Identify which cell holds the provided text, then report its [X, Y] central coordinate. 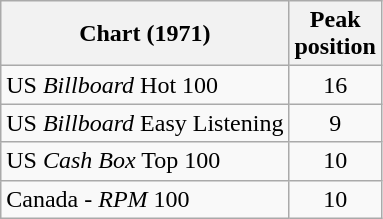
US Billboard Easy Listening [145, 123]
US Cash Box Top 100 [145, 161]
16 [335, 85]
9 [335, 123]
US Billboard Hot 100 [145, 85]
Peakposition [335, 34]
Chart (1971) [145, 34]
Canada - RPM 100 [145, 199]
